From the cell containing the given text, extract its center point as [X, Y] coordinate. 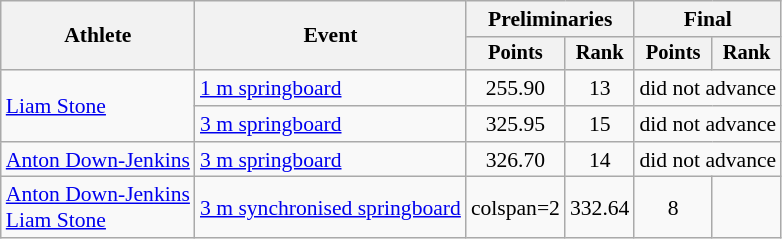
332.64 [600, 208]
3 m synchronised springboard [330, 208]
255.90 [516, 88]
colspan=2 [516, 208]
1 m springboard [330, 88]
Anton Down-JenkinsLiam Stone [98, 208]
326.70 [516, 160]
Preliminaries [550, 19]
325.95 [516, 124]
Anton Down-Jenkins [98, 160]
8 [672, 208]
Final [708, 19]
14 [600, 160]
Athlete [98, 36]
15 [600, 124]
Event [330, 36]
13 [600, 88]
Liam Stone [98, 106]
